Search for the cell housing the specified text and yield its [X, Y] center coordinate. 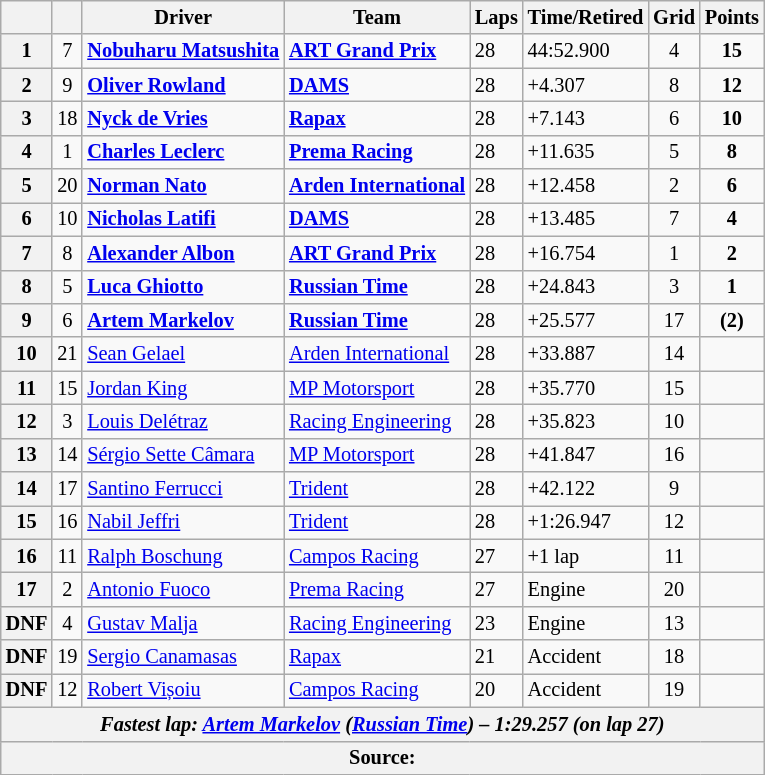
Nyck de Vries [183, 118]
Nicholas Latifi [183, 219]
+12.458 [586, 186]
Time/Retired [586, 17]
Driver [183, 17]
Team [377, 17]
+35.770 [586, 388]
Norman Nato [183, 186]
Santino Ferrucci [183, 489]
+13.485 [586, 219]
+11.635 [586, 152]
23 [496, 623]
+24.843 [586, 287]
+16.754 [586, 253]
Nabil Jeffri [183, 522]
Robert Vișoiu [183, 690]
Nobuharu Matsushita [183, 51]
Grid [674, 17]
Charles Leclerc [183, 152]
Artem Markelov [183, 320]
+35.823 [586, 421]
Luca Ghiotto [183, 287]
44:52.900 [586, 51]
Jordan King [183, 388]
+4.307 [586, 85]
Sergio Canamasas [183, 657]
+1:26.947 [586, 522]
+42.122 [586, 489]
Sean Gelael [183, 354]
Sérgio Sette Câmara [183, 455]
Source: [382, 758]
+7.143 [586, 118]
Laps [496, 17]
+41.847 [586, 455]
Ralph Boschung [183, 556]
+25.577 [586, 320]
(2) [732, 320]
+1 lap [586, 556]
Fastest lap: Artem Markelov (Russian Time) – 1:29.257 (on lap 27) [382, 724]
Antonio Fuoco [183, 589]
Oliver Rowland [183, 85]
Louis Delétraz [183, 421]
Alexander Albon [183, 253]
Points [732, 17]
Gustav Malja [183, 623]
+33.887 [586, 354]
